Pinpoint the cell where the given text exists, returning its (X, Y) midpoint coordinate. 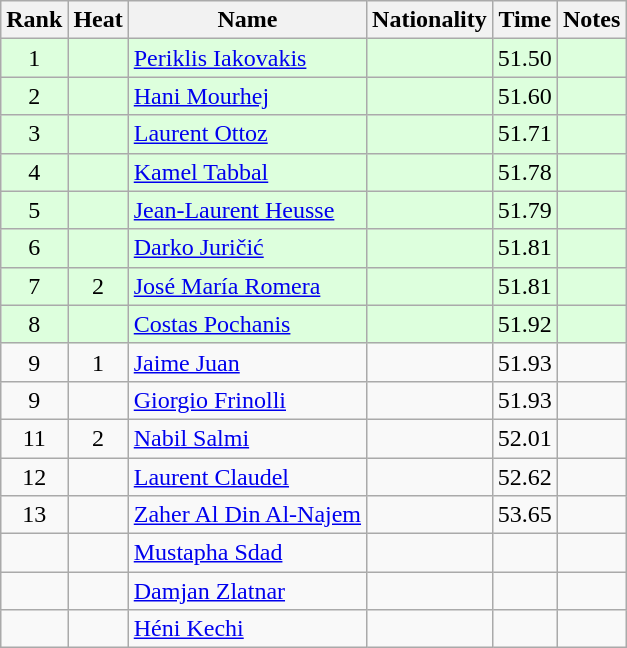
Name (247, 20)
Hani Mourhej (247, 96)
Laurent Ottoz (247, 134)
Costas Pochanis (247, 324)
Mustapha Sdad (247, 553)
51.71 (524, 134)
7 (34, 286)
José María Romera (247, 286)
4 (34, 172)
Héni Kechi (247, 629)
Kamel Tabbal (247, 172)
52.01 (524, 438)
51.78 (524, 172)
51.50 (524, 58)
Jaime Juan (247, 362)
51.92 (524, 324)
Nabil Salmi (247, 438)
5 (34, 210)
3 (34, 134)
6 (34, 248)
8 (34, 324)
53.65 (524, 515)
Zaher Al Din Al-Najem (247, 515)
11 (34, 438)
Laurent Claudel (247, 477)
Jean-Laurent Heusse (247, 210)
Giorgio Frinolli (247, 400)
Time (524, 20)
51.79 (524, 210)
Rank (34, 20)
Periklis Iakovakis (247, 58)
Notes (591, 20)
Darko Juričić (247, 248)
Heat (98, 20)
Nationality (430, 20)
Damjan Zlatnar (247, 591)
13 (34, 515)
12 (34, 477)
51.60 (524, 96)
52.62 (524, 477)
